Provide the (x, y) coordinate of the cell's center where the given text is located.  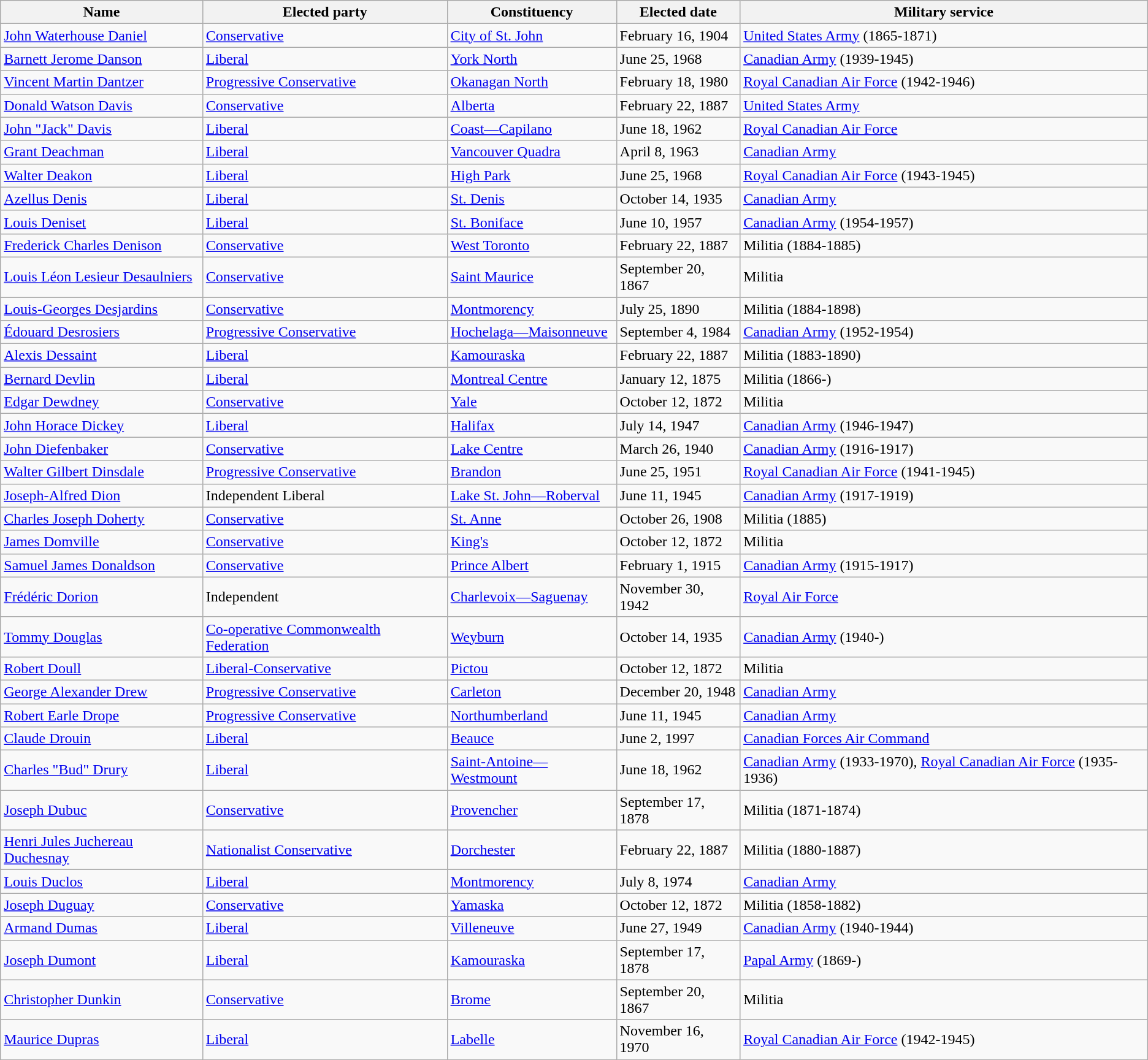
Christopher Dunkin (102, 999)
Charlevoix—Saguenay (532, 597)
Walter Gilbert Dinsdale (102, 472)
Canadian Army (1954-1957) (944, 222)
United States Army (1865-1871) (944, 36)
Joseph Dumont (102, 960)
King's (532, 542)
June 25, 1951 (678, 472)
Militia (1866-) (944, 379)
Edgar Dewdney (102, 402)
Grant Deachman (102, 152)
Robert Earle Drope (102, 715)
Louis Léon Lesieur Desaulniers (102, 277)
John Horace Dickey (102, 425)
Halifax (532, 425)
Militia (1858-1882) (944, 905)
December 20, 1948 (678, 692)
Yamaska (532, 905)
Prince Albert (532, 565)
Royal Canadian Air Force (944, 129)
Canadian Forces Air Command (944, 739)
Carleton (532, 692)
Azellus Denis (102, 199)
October 26, 1908 (678, 519)
Royal Canadian Air Force (1942-1946) (944, 82)
Canadian Army (1940-1944) (944, 928)
Henri Jules Juchereau Duchesnay (102, 850)
Montreal Centre (532, 379)
November 16, 1970 (678, 1040)
Militia (1885) (944, 519)
July 25, 1890 (678, 308)
Pictou (532, 668)
Canadian Army (1940-) (944, 636)
Brandon (532, 472)
Alberta (532, 105)
Bernard Devlin (102, 379)
Coast—Capilano (532, 129)
Royal Canadian Air Force (1943-1945) (944, 175)
Okanagan North (532, 82)
January 12, 1875 (678, 379)
Militia (1871-1874) (944, 810)
Papal Army (1869-) (944, 960)
Beauce (532, 739)
Canadian Army (1915-1917) (944, 565)
July 14, 1947 (678, 425)
April 8, 1963 (678, 152)
Canadian Army (1916-1917) (944, 449)
Claude Drouin (102, 739)
Joseph-Alfred Dion (102, 495)
February 18, 1980 (678, 82)
February 1, 1915 (678, 565)
Yale (532, 402)
High Park (532, 175)
Saint Maurice (532, 277)
Louis-Georges Desjardins (102, 308)
United States Army (944, 105)
Dorchester (532, 850)
City of St. John (532, 36)
Canadian Army (1939-1945) (944, 59)
Walter Deakon (102, 175)
February 16, 1904 (678, 36)
Vancouver Quadra (532, 152)
St. Anne (532, 519)
Charles "Bud" Drury (102, 770)
Weyburn (532, 636)
George Alexander Drew (102, 692)
June 2, 1997 (678, 739)
Lake Centre (532, 449)
Louis Deniset (102, 222)
Frederick Charles Denison (102, 245)
Joseph Dubuc (102, 810)
Northumberland (532, 715)
Constituency (532, 12)
Name (102, 12)
Louis Duclos (102, 882)
Royal Canadian Air Force (1941-1945) (944, 472)
Royal Air Force (944, 597)
Provencher (532, 810)
Joseph Duguay (102, 905)
St. Denis (532, 199)
Barnett Jerome Danson (102, 59)
St. Boniface (532, 222)
Édouard Desrosiers (102, 332)
Canadian Army (1933-1970), Royal Canadian Air Force (1935-1936) (944, 770)
July 8, 1974 (678, 882)
Canadian Army (1946-1947) (944, 425)
Militia (1884-1885) (944, 245)
Lake St. John—Roberval (532, 495)
Frédéric Dorion (102, 597)
Co-operative Commonwealth Federation (325, 636)
Military service (944, 12)
June 27, 1949 (678, 928)
Tommy Douglas (102, 636)
Saint-Antoine—Westmount (532, 770)
Independent Liberal (325, 495)
September 4, 1984 (678, 332)
York North (532, 59)
Samuel James Donaldson (102, 565)
Villeneuve (532, 928)
Canadian Army (1952-1954) (944, 332)
Independent (325, 597)
John Waterhouse Daniel (102, 36)
Liberal-Conservative (325, 668)
Armand Dumas (102, 928)
Alexis Dessaint (102, 356)
Robert Doull (102, 668)
Elected party (325, 12)
Hochelaga—Maisonneuve (532, 332)
Canadian Army (1917-1919) (944, 495)
John Diefenbaker (102, 449)
Donald Watson Davis (102, 105)
Brome (532, 999)
Maurice Dupras (102, 1040)
November 30, 1942 (678, 597)
Nationalist Conservative (325, 850)
James Domville (102, 542)
Militia (1883-1890) (944, 356)
Royal Canadian Air Force (1942-1945) (944, 1040)
Militia (1880-1887) (944, 850)
John "Jack" Davis (102, 129)
Vincent Martin Dantzer (102, 82)
Militia (1884-1898) (944, 308)
Elected date (678, 12)
West Toronto (532, 245)
March 26, 1940 (678, 449)
Charles Joseph Doherty (102, 519)
June 10, 1957 (678, 222)
Labelle (532, 1040)
